Return [x, y] of the center of cell containing provided text 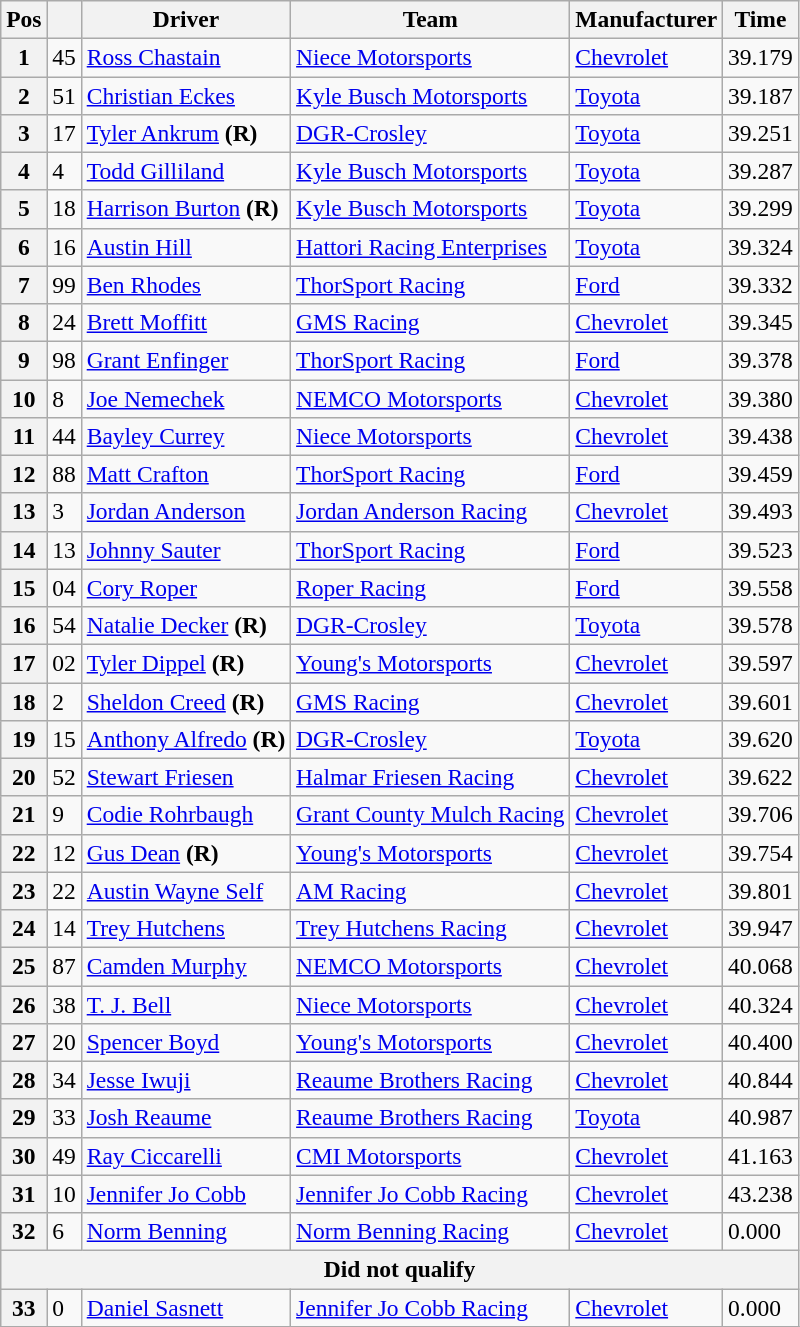
Austin Wayne Self [186, 891]
11 [24, 436]
38 [64, 1004]
04 [64, 588]
39.251 [761, 133]
Daniel Sasnett [186, 1307]
88 [64, 474]
39.378 [761, 360]
Todd Gilliland [186, 171]
41.163 [761, 1156]
Camden Murphy [186, 966]
29 [24, 1118]
Roper Racing [430, 588]
39.801 [761, 891]
40.400 [761, 1042]
39.601 [761, 701]
39.620 [761, 739]
Brett Moffitt [186, 322]
Norm Benning Racing [430, 1231]
52 [64, 777]
Ben Rhodes [186, 285]
Trey Hutchens Racing [430, 928]
19 [24, 739]
87 [64, 966]
40.987 [761, 1118]
7 [24, 285]
21 [24, 815]
Matt Crafton [186, 474]
Bayley Currey [186, 436]
Johnny Sauter [186, 550]
Cory Roper [186, 588]
Grant Enfinger [186, 360]
Spencer Boyd [186, 1042]
Ray Ciccarelli [186, 1156]
Tyler Dippel (R) [186, 663]
Joe Nemechek [186, 398]
0 [64, 1307]
AM Racing [430, 891]
39.345 [761, 322]
34 [64, 1080]
Anthony Alfredo (R) [186, 739]
Austin Hill [186, 247]
39.597 [761, 663]
39.493 [761, 512]
39.754 [761, 853]
39.622 [761, 777]
Christian Eckes [186, 95]
Gus Dean (R) [186, 853]
32 [24, 1231]
28 [24, 1080]
44 [64, 436]
Codie Rohrbaugh [186, 815]
Jordan Anderson Racing [430, 512]
Norm Benning [186, 1231]
49 [64, 1156]
Team [430, 19]
99 [64, 285]
39.706 [761, 815]
98 [64, 360]
Josh Reaume [186, 1118]
40.068 [761, 966]
51 [64, 95]
40.844 [761, 1080]
Driver [186, 19]
25 [24, 966]
27 [24, 1042]
Jordan Anderson [186, 512]
26 [24, 1004]
23 [24, 891]
39.187 [761, 95]
Grant County Mulch Racing [430, 815]
Manufacturer [646, 19]
02 [64, 663]
40.324 [761, 1004]
39.578 [761, 625]
39.438 [761, 436]
31 [24, 1194]
Trey Hutchens [186, 928]
Tyler Ankrum (R) [186, 133]
39.523 [761, 550]
30 [24, 1156]
5 [24, 209]
39.287 [761, 171]
Did not qualify [400, 1269]
Time [761, 19]
Natalie Decker (R) [186, 625]
T. J. Bell [186, 1004]
39.324 [761, 247]
Sheldon Creed (R) [186, 701]
Pos [24, 19]
Jesse Iwuji [186, 1080]
45 [64, 57]
Harrison Burton (R) [186, 209]
54 [64, 625]
Jennifer Jo Cobb [186, 1194]
39.380 [761, 398]
1 [24, 57]
39.947 [761, 928]
39.179 [761, 57]
CMI Motorsports [430, 1156]
43.238 [761, 1194]
Hattori Racing Enterprises [430, 247]
39.459 [761, 474]
39.299 [761, 209]
Halmar Friesen Racing [430, 777]
39.558 [761, 588]
39.332 [761, 285]
Ross Chastain [186, 57]
Stewart Friesen [186, 777]
